Find where the given text appears and provide that cell's center as (x, y) coordinate. 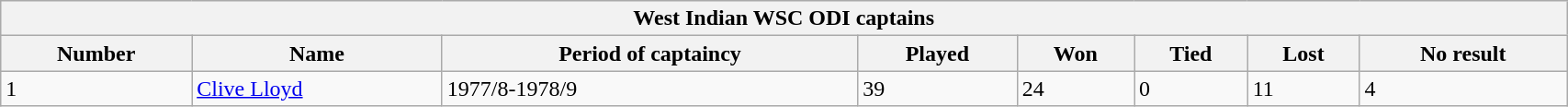
Period of captaincy (649, 53)
4 (1463, 89)
1 (96, 89)
Number (96, 53)
39 (937, 89)
1977/8-1978/9 (649, 89)
Lost (1303, 53)
Name (318, 53)
No result (1463, 53)
Played (937, 53)
0 (1191, 89)
Clive Lloyd (318, 89)
West Indian WSC ODI captains (784, 18)
Tied (1191, 53)
Won (1075, 53)
24 (1075, 89)
11 (1303, 89)
